Identify which cell holds the provided text, then report its [X, Y] central coordinate. 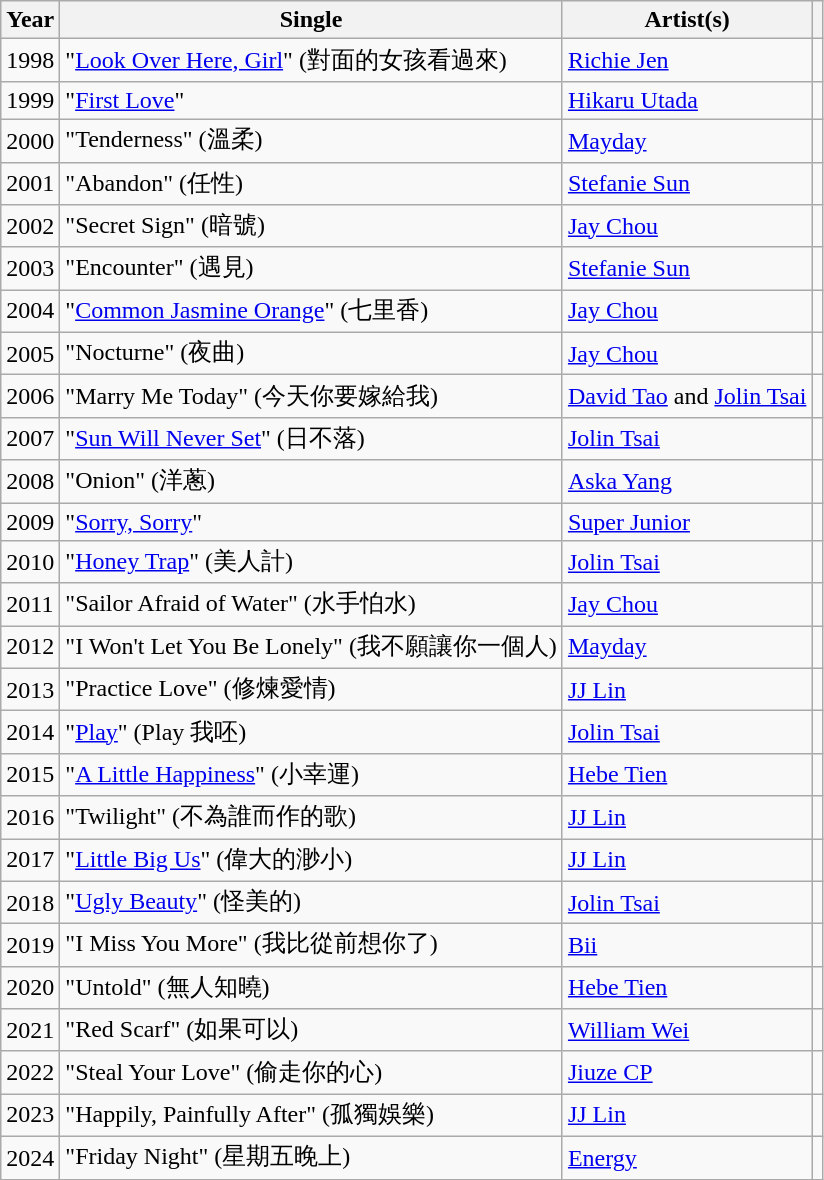
2009 [30, 521]
2017 [30, 860]
"I Won't Let You Be Lonely" (我不願讓你一個人) [312, 648]
"Untold" (無人知曉) [312, 988]
"Twilight" (不為誰而作的歌) [312, 818]
2004 [30, 312]
2010 [30, 562]
"Secret Sign" (暗號) [312, 226]
2019 [30, 946]
Bii [686, 946]
1998 [30, 60]
"A Little Happiness" (小幸運) [312, 774]
"Abandon" (任性) [312, 184]
2000 [30, 140]
2008 [30, 482]
Aska Yang [686, 482]
Richie Jen [686, 60]
Year [30, 20]
"Steal Your Love" (偷走你的心) [312, 1072]
Energy [686, 1158]
2015 [30, 774]
2011 [30, 604]
2002 [30, 226]
2012 [30, 648]
2021 [30, 1030]
Single [312, 20]
"Sun Will Never Set" (日不落) [312, 438]
Hikaru Utada [686, 100]
2023 [30, 1116]
2014 [30, 732]
"Sorry, Sorry" [312, 521]
2013 [30, 690]
2006 [30, 396]
"Happily, Painfully After" (孤獨娛樂) [312, 1116]
2024 [30, 1158]
Artist(s) [686, 20]
2001 [30, 184]
"Honey Trap" (美人計) [312, 562]
"I Miss You More" (我比從前想你了) [312, 946]
"Play" (Play 我呸) [312, 732]
"Practice Love" (修煉愛情) [312, 690]
Super Junior [686, 521]
David Tao and Jolin Tsai [686, 396]
"Common Jasmine Orange" (七里香) [312, 312]
Jiuze CP [686, 1072]
2018 [30, 902]
2003 [30, 268]
William Wei [686, 1030]
"Tenderness" (溫柔) [312, 140]
"Ugly Beauty" (怪美的) [312, 902]
1999 [30, 100]
"Encounter" (遇見) [312, 268]
"First Love" [312, 100]
"Marry Me Today" (今天你要嫁給我) [312, 396]
"Look Over Here, Girl" (對面的女孩看過來) [312, 60]
2020 [30, 988]
"Red Scarf" (如果可以) [312, 1030]
"Sailor Afraid of Water" (水手怕水) [312, 604]
2016 [30, 818]
2005 [30, 354]
"Nocturne" (夜曲) [312, 354]
2022 [30, 1072]
"Friday Night" (星期五晚上) [312, 1158]
"Little Big Us" (偉大的渺小) [312, 860]
2007 [30, 438]
"Onion" (洋蔥) [312, 482]
